Output the [x, y] coordinate of the center of the cell containing the given text.  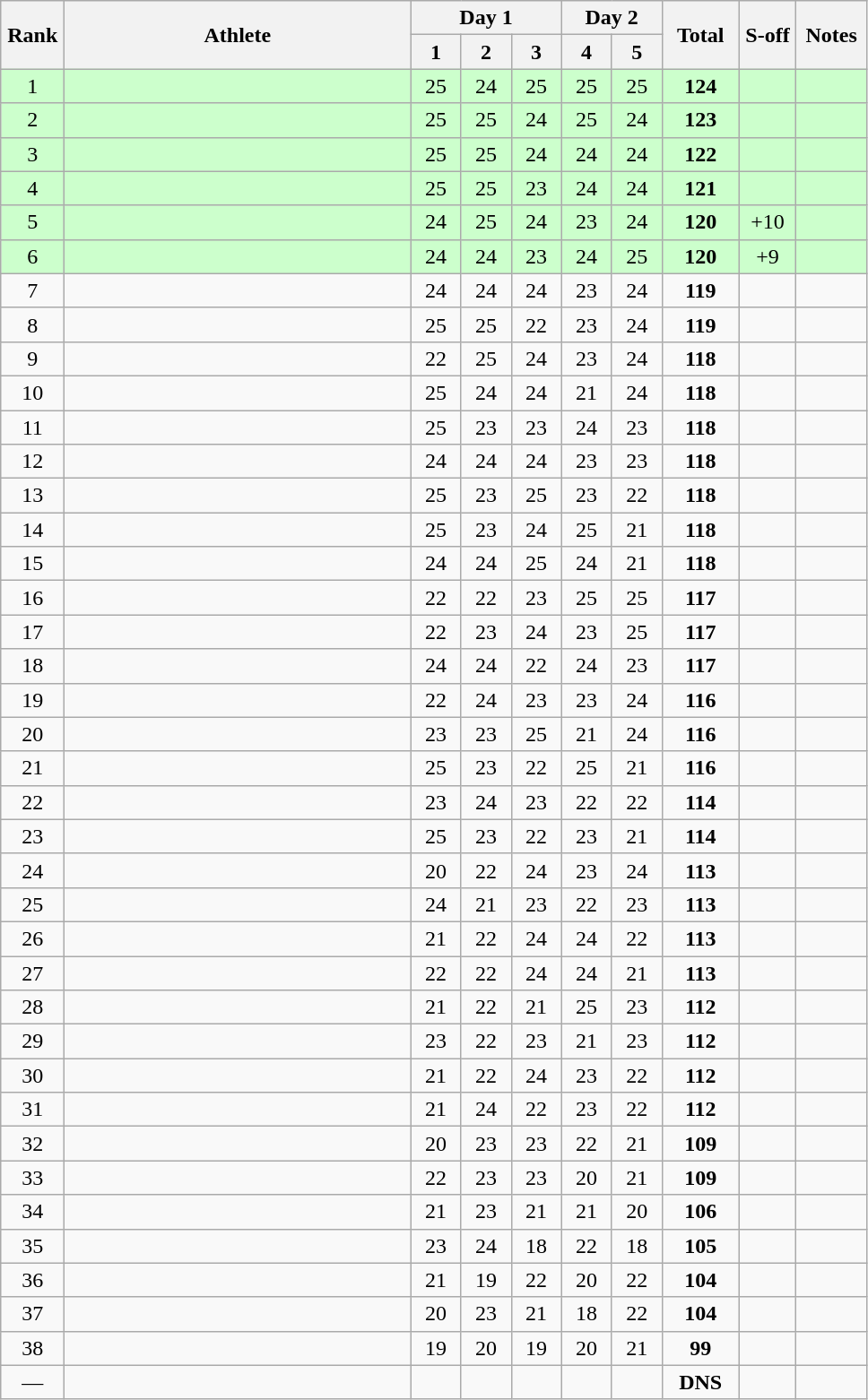
Day 1 [486, 18]
122 [700, 154]
15 [32, 564]
106 [700, 1212]
8 [32, 324]
10 [32, 393]
105 [700, 1246]
13 [32, 496]
26 [32, 938]
34 [32, 1212]
— [32, 1382]
9 [32, 359]
16 [32, 598]
31 [32, 1110]
27 [32, 972]
35 [32, 1246]
124 [700, 86]
38 [32, 1348]
36 [32, 1280]
Day 2 [612, 18]
Notes [832, 35]
6 [32, 256]
S-off [768, 35]
37 [32, 1314]
+10 [768, 222]
33 [32, 1178]
14 [32, 530]
11 [32, 428]
29 [32, 1041]
17 [32, 632]
Athlete [238, 35]
28 [32, 1007]
99 [700, 1348]
30 [32, 1076]
123 [700, 120]
DNS [700, 1382]
+9 [768, 256]
Rank [32, 35]
Total [700, 35]
121 [700, 188]
12 [32, 462]
32 [32, 1144]
7 [32, 290]
